Capture the cell that displays the provided text and extract its (X, Y) central coordinate. 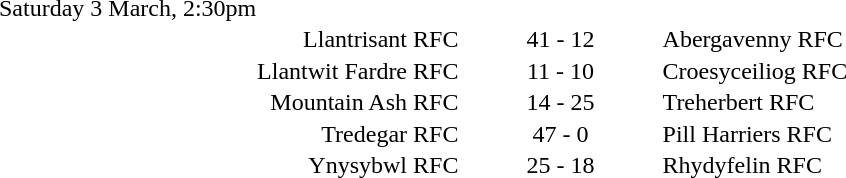
47 - 0 (560, 134)
41 - 12 (560, 39)
14 - 25 (560, 103)
11 - 10 (560, 71)
